Find where the given text appears and provide that cell's center as (X, Y) coordinate. 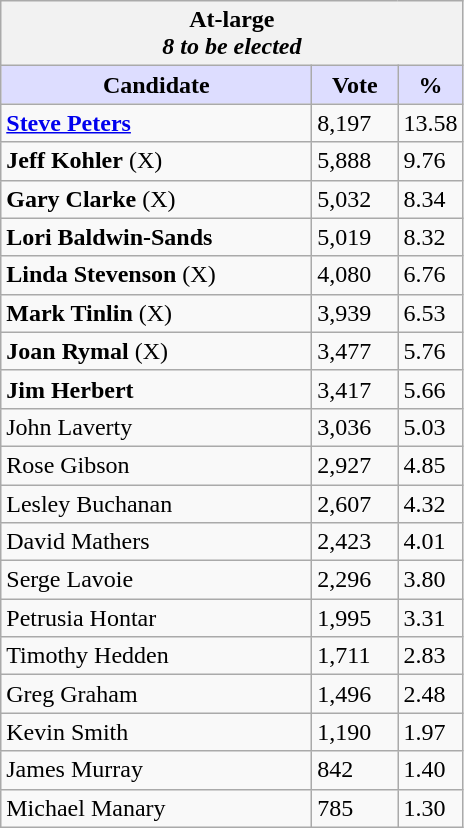
5.66 (430, 389)
8,197 (355, 123)
5,019 (355, 237)
5.76 (430, 351)
2.83 (430, 656)
Petrusia Hontar (156, 618)
4.85 (430, 465)
Joan Rymal (X) (156, 351)
Candidate (156, 85)
3,477 (355, 351)
6.53 (430, 313)
3,036 (355, 427)
Timothy Hedden (156, 656)
Rose Gibson (156, 465)
James Murray (156, 770)
1,711 (355, 656)
2,423 (355, 542)
5,888 (355, 161)
2,296 (355, 580)
Jim Herbert (156, 389)
2,607 (355, 503)
1.97 (430, 732)
1.30 (430, 808)
Mark Tinlin (X) (156, 313)
2,927 (355, 465)
Gary Clarke (X) (156, 199)
3.31 (430, 618)
4.32 (430, 503)
1,995 (355, 618)
Steve Peters (156, 123)
13.58 (430, 123)
8.34 (430, 199)
5,032 (355, 199)
% (430, 85)
1.40 (430, 770)
2.48 (430, 694)
Vote (355, 85)
3,417 (355, 389)
1,496 (355, 694)
John Laverty (156, 427)
Kevin Smith (156, 732)
5.03 (430, 427)
4,080 (355, 275)
9.76 (430, 161)
Serge Lavoie (156, 580)
Jeff Kohler (X) (156, 161)
8.32 (430, 237)
Linda Stevenson (X) (156, 275)
4.01 (430, 542)
1,190 (355, 732)
842 (355, 770)
At-large 8 to be elected (232, 34)
Lori Baldwin-Sands (156, 237)
Lesley Buchanan (156, 503)
3,939 (355, 313)
Greg Graham (156, 694)
3.80 (430, 580)
785 (355, 808)
Michael Manary (156, 808)
6.76 (430, 275)
David Mathers (156, 542)
